Locate the cell with the specified text and output its [x, y] center coordinate. 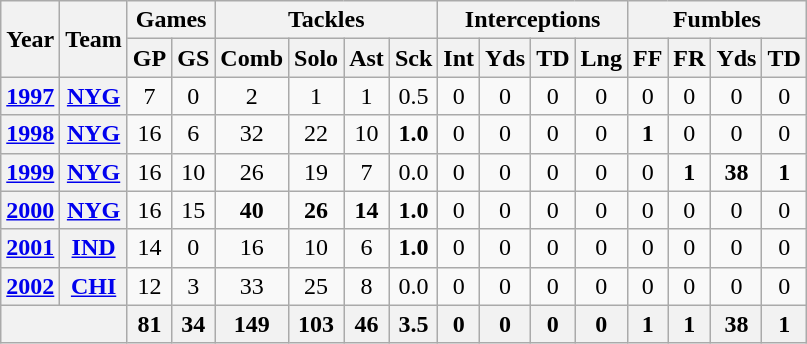
149 [252, 324]
FR [690, 58]
33 [252, 286]
Solo [316, 58]
0.5 [413, 96]
25 [316, 286]
FF [647, 58]
Ast [367, 58]
Comb [252, 58]
15 [194, 210]
22 [316, 134]
Sck [413, 58]
CHI [94, 286]
1997 [30, 96]
46 [367, 324]
34 [194, 324]
81 [149, 324]
2 [252, 96]
Int [459, 58]
Lng [601, 58]
1999 [30, 172]
40 [252, 210]
Games [170, 20]
2001 [30, 248]
103 [316, 324]
Year [30, 39]
19 [316, 172]
GS [194, 58]
8 [367, 286]
Team [94, 39]
3 [194, 286]
Fumbles [716, 20]
2002 [30, 286]
GP [149, 58]
3.5 [413, 324]
IND [94, 248]
Interceptions [533, 20]
2000 [30, 210]
1998 [30, 134]
Tackles [326, 20]
12 [149, 286]
32 [252, 134]
